Detect which cell encompasses the target text, then output its [x, y] center coordinate. 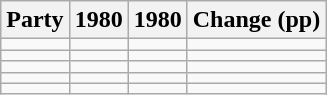
Party [35, 20]
Change (pp) [256, 20]
